Output the [x, y] coordinate of the center of the cell containing the given text.  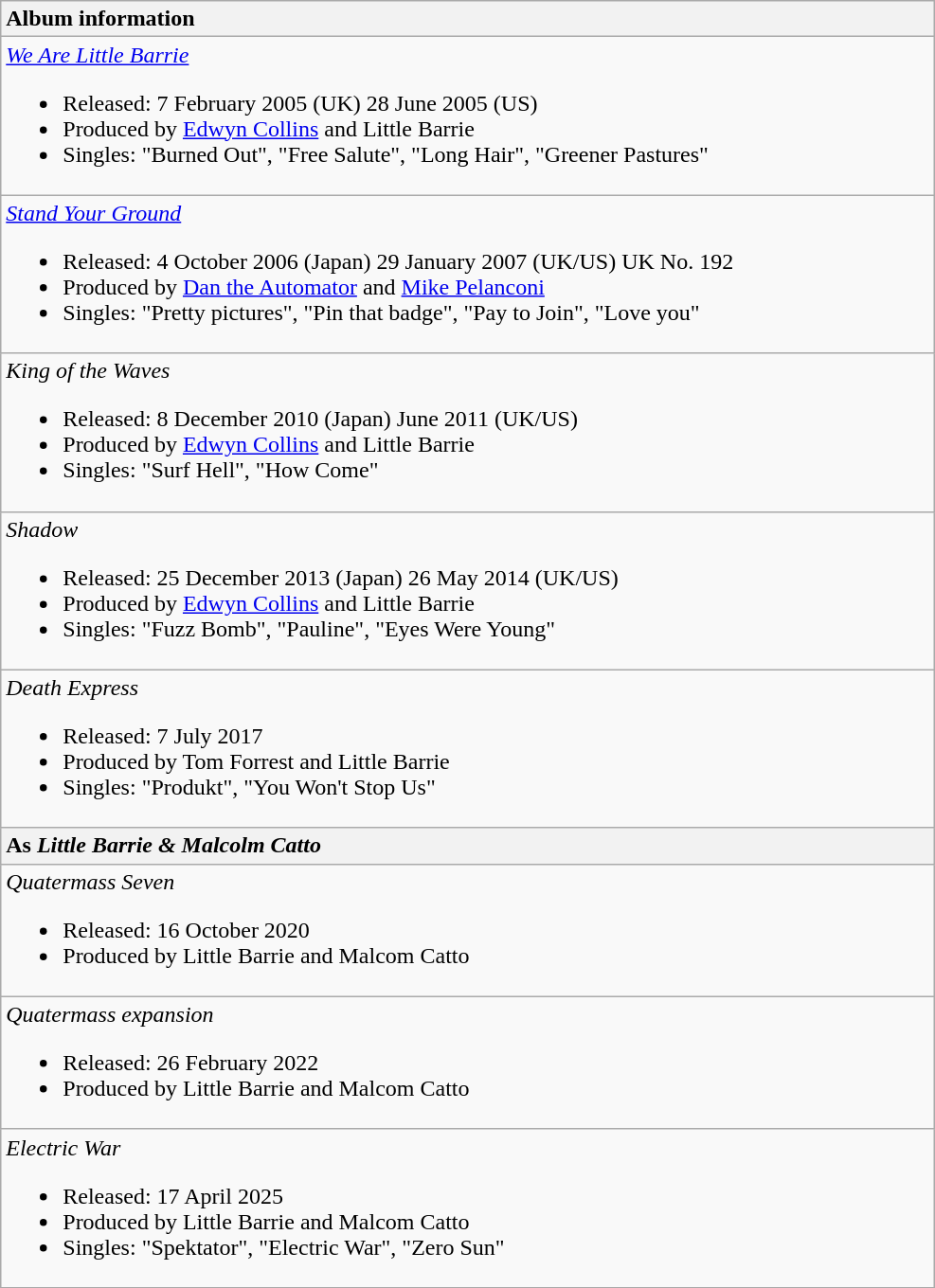
As Little Barrie & Malcolm Catto [468, 846]
Death ExpressReleased: 7 July 2017Produced by Tom Forrest and Little BarrieSingles: "Produkt", "You Won't Stop Us" [468, 748]
Album information [468, 19]
Quatermass SevenReleased: 16 October 2020Produced by Little Barrie and Malcom Catto [468, 930]
Electric WarReleased: 17 April 2025Produced by Little Barrie and Malcom CattoSingles: "Spektator", "Electric War", "Zero Sun" [468, 1208]
Quatermass expansionReleased: 26 February 2022Produced by Little Barrie and Malcom Catto [468, 1063]
King of the WavesReleased: 8 December 2010 (Japan) June 2011 (UK/US)Produced by Edwyn Collins and Little BarrieSingles: "Surf Hell", "How Come" [468, 432]
